From the cell containing the given text, extract its center point as [x, y] coordinate. 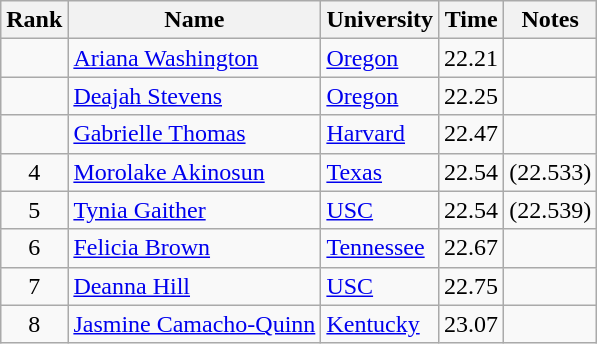
Rank [34, 20]
Tynia Gaither [194, 210]
Name [194, 20]
Ariana Washington [194, 58]
4 [34, 172]
Notes [550, 20]
Kentucky [380, 324]
Gabrielle Thomas [194, 134]
(22.533) [550, 172]
22.47 [472, 134]
5 [34, 210]
22.67 [472, 248]
22.21 [472, 58]
Deanna Hill [194, 286]
7 [34, 286]
22.75 [472, 286]
(22.539) [550, 210]
Felicia Brown [194, 248]
6 [34, 248]
Harvard [380, 134]
University [380, 20]
Texas [380, 172]
Time [472, 20]
Tennessee [380, 248]
Deajah Stevens [194, 96]
Morolake Akinosun [194, 172]
22.25 [472, 96]
Jasmine Camacho-Quinn [194, 324]
23.07 [472, 324]
8 [34, 324]
